Scan for the cell matching the given text and deliver its [X, Y] coordinate at center. 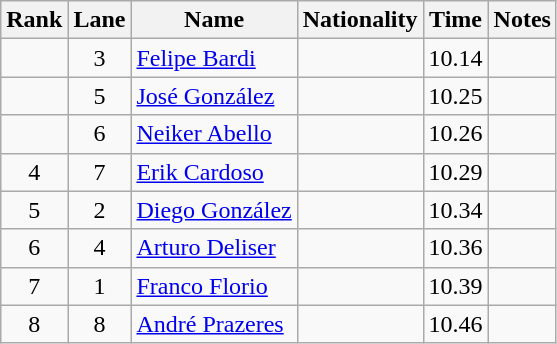
Neiker Abello [214, 134]
10.46 [456, 324]
10.14 [456, 58]
Notes [522, 20]
3 [100, 58]
Nationality [360, 20]
Name [214, 20]
José González [214, 96]
Felipe Bardi [214, 58]
Diego González [214, 210]
10.36 [456, 248]
10.25 [456, 96]
1 [100, 286]
Arturo Deliser [214, 248]
10.34 [456, 210]
10.29 [456, 172]
2 [100, 210]
Rank [34, 20]
10.26 [456, 134]
Franco Florio [214, 286]
10.39 [456, 286]
Erik Cardoso [214, 172]
André Prazeres [214, 324]
Time [456, 20]
Lane [100, 20]
